Provide the (x, y) coordinate of the cell's center where the given text is located.  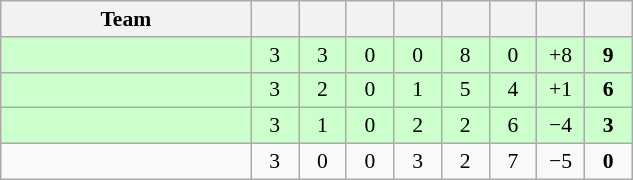
Team (126, 19)
7 (513, 162)
+8 (561, 55)
5 (465, 90)
8 (465, 55)
4 (513, 90)
−5 (561, 162)
−4 (561, 126)
+1 (561, 90)
9 (608, 55)
